Extract the [X, Y] coordinate from the center of the cell holding the provided text.  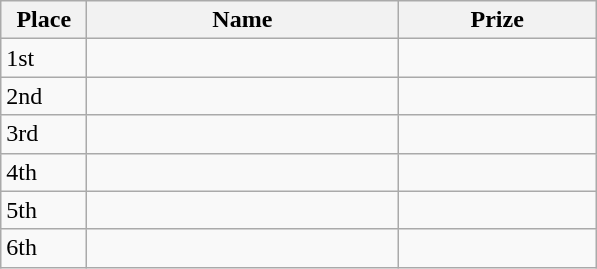
2nd [44, 96]
1st [44, 58]
5th [44, 210]
Place [44, 20]
Prize [498, 20]
6th [44, 248]
3rd [44, 134]
4th [44, 172]
Name [242, 20]
